Extract the [X, Y] coordinate from the center of the cell holding the provided text.  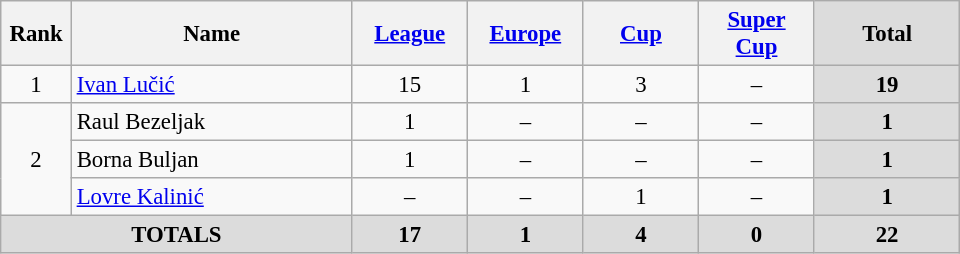
Ivan Lučić [212, 85]
2 [36, 160]
22 [887, 235]
15 [410, 85]
4 [641, 235]
Rank [36, 34]
Europe [526, 34]
Total [887, 34]
Lovre Kalinić [212, 197]
Borna Buljan [212, 160]
Name [212, 34]
0 [757, 235]
19 [887, 85]
TOTALS [176, 235]
Raul Bezeljak [212, 122]
League [410, 34]
17 [410, 235]
Super Cup [757, 34]
Cup [641, 34]
3 [641, 85]
